Locate the cell with the specified text and output its (x, y) center coordinate. 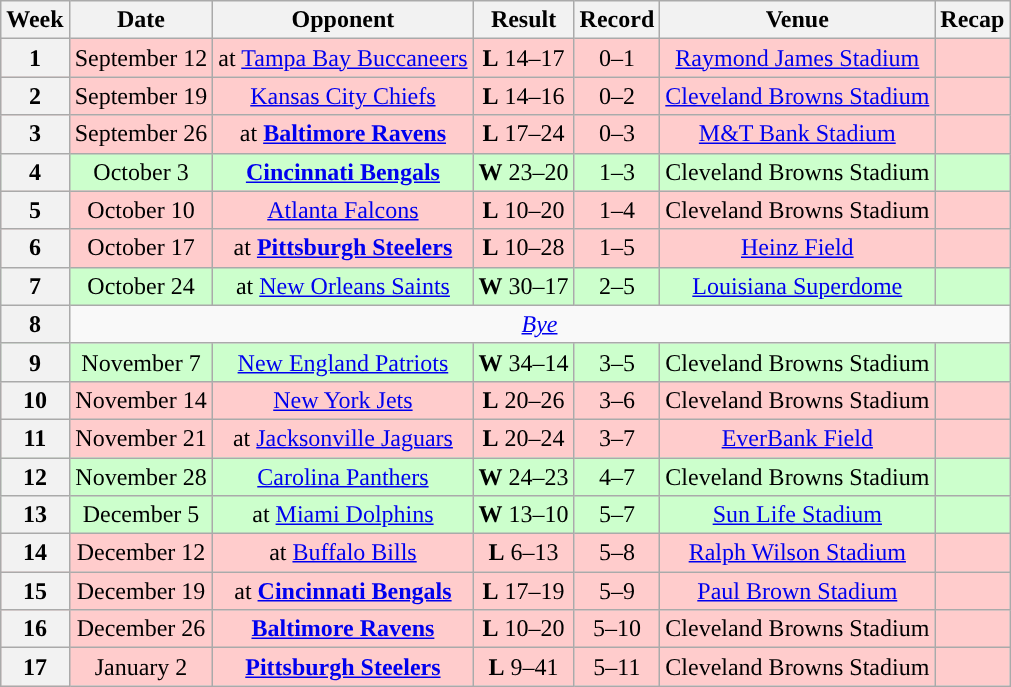
Sun Life Stadium (798, 515)
W 24–23 (524, 477)
12 (35, 477)
5–7 (617, 515)
5–10 (617, 629)
2–5 (617, 286)
1–3 (617, 172)
L 20–24 (524, 438)
6 (35, 248)
September 12 (141, 58)
September 26 (141, 134)
5 (35, 210)
November 7 (141, 362)
Paul Brown Stadium (798, 591)
at Cincinnati Bengals (343, 591)
October 10 (141, 210)
L 9–41 (524, 667)
Raymond James Stadium (798, 58)
9 (35, 362)
W 13–10 (524, 515)
October 3 (141, 172)
1–5 (617, 248)
4–7 (617, 477)
December 19 (141, 591)
Result (524, 20)
Ralph Wilson Stadium (798, 553)
November 14 (141, 400)
at Jacksonville Jaguars (343, 438)
Atlanta Falcons (343, 210)
Cincinnati Bengals (343, 172)
Recap (972, 20)
October 17 (141, 248)
Record (617, 20)
Carolina Panthers (343, 477)
Week (35, 20)
December 5 (141, 515)
8 (35, 324)
13 (35, 515)
5–8 (617, 553)
at Tampa Bay Buccaneers (343, 58)
15 (35, 591)
Heinz Field (798, 248)
November 28 (141, 477)
New York Jets (343, 400)
17 (35, 667)
14 (35, 553)
3–7 (617, 438)
EverBank Field (798, 438)
11 (35, 438)
3–6 (617, 400)
L 10–28 (524, 248)
W 23–20 (524, 172)
1–4 (617, 210)
0–3 (617, 134)
Date (141, 20)
7 (35, 286)
1 (35, 58)
L 17–24 (524, 134)
3 (35, 134)
at Miami Dolphins (343, 515)
at Buffalo Bills (343, 553)
L 20–26 (524, 400)
October 24 (141, 286)
L 14–16 (524, 96)
3–5 (617, 362)
December 12 (141, 553)
at Baltimore Ravens (343, 134)
Baltimore Ravens (343, 629)
L 14–17 (524, 58)
4 (35, 172)
New England Patriots (343, 362)
Kansas City Chiefs (343, 96)
January 2 (141, 667)
Louisiana Superdome (798, 286)
L 6–13 (524, 553)
Venue (798, 20)
L 17–19 (524, 591)
Opponent (343, 20)
10 (35, 400)
0–1 (617, 58)
Bye (540, 324)
5–11 (617, 667)
September 19 (141, 96)
November 21 (141, 438)
5–9 (617, 591)
M&T Bank Stadium (798, 134)
at Pittsburgh Steelers (343, 248)
at New Orleans Saints (343, 286)
December 26 (141, 629)
2 (35, 96)
Pittsburgh Steelers (343, 667)
16 (35, 629)
W 34–14 (524, 362)
W 30–17 (524, 286)
0–2 (617, 96)
